Return the [X, Y] coordinate for the center point of the cell that contains the specified text.  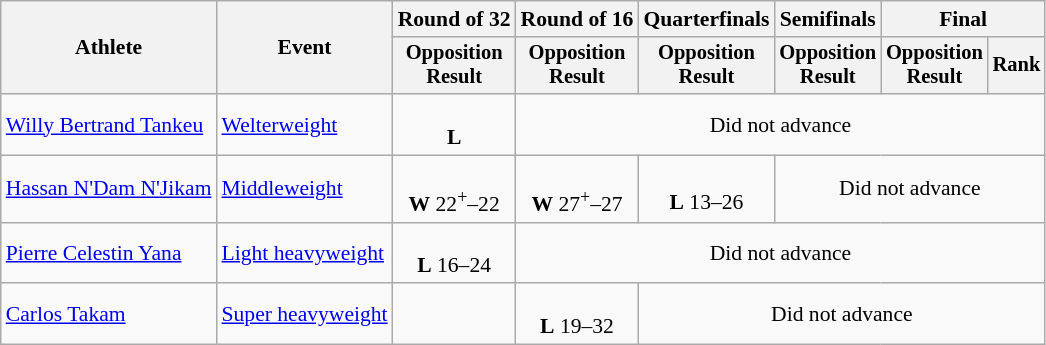
W 22+–22 [454, 190]
Light heavyweight [304, 252]
Rank [1017, 66]
Willy Bertrand Tankeu [109, 124]
Round of 16 [578, 19]
L 16–24 [454, 252]
Hassan N'Dam N'Jikam [109, 190]
Carlos Takam [109, 314]
Middleweight [304, 190]
L 19–32 [578, 314]
Pierre Celestin Yana [109, 252]
Welterweight [304, 124]
Event [304, 48]
Semifinals [828, 19]
Athlete [109, 48]
L [454, 124]
L 13–26 [706, 190]
W 27+–27 [578, 190]
Super heavyweight [304, 314]
Quarterfinals [706, 19]
Final [963, 19]
Round of 32 [454, 19]
